From the cell containing the given text, extract its center point as [X, Y] coordinate. 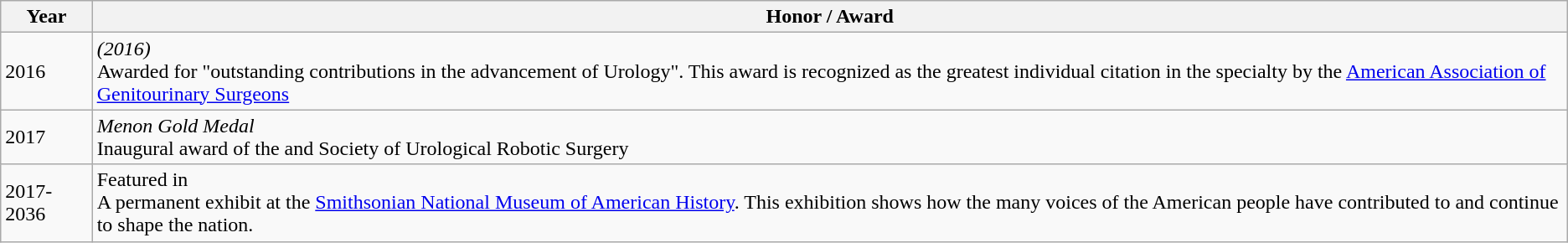
Menon Gold MedalInaugural award of the and Society of Urological Robotic Surgery [829, 137]
2017-2036 [47, 203]
Honor / Award [829, 17]
Year [47, 17]
2016 [47, 71]
2017 [47, 137]
